Determine the (X, Y) coordinate at the center of the cell enclosing the given text.  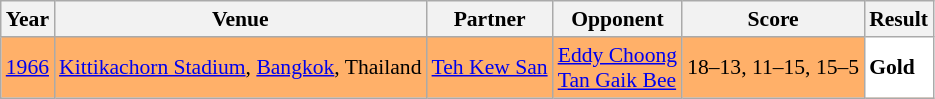
18–13, 11–15, 15–5 (773, 68)
1966 (28, 68)
Score (773, 19)
Venue (240, 19)
Opponent (618, 19)
Year (28, 19)
Result (898, 19)
Teh Kew San (490, 68)
Eddy Choong Tan Gaik Bee (618, 68)
Kittikachorn Stadium, Bangkok, Thailand (240, 68)
Gold (898, 68)
Partner (490, 19)
